Extract the [x, y] coordinate from the center of the cell holding the provided text.  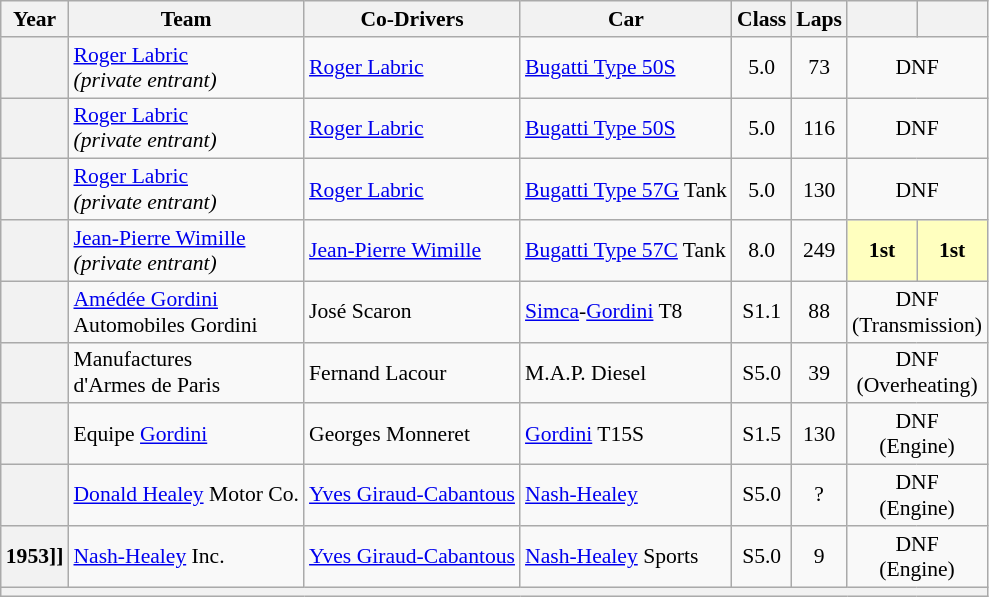
M.A.P. Diesel [626, 372]
Class [762, 19]
Co-Drivers [412, 19]
Amédée Gordini Automobiles Gordini [186, 312]
Donald Healey Motor Co. [186, 496]
73 [819, 68]
Year [35, 19]
DNF(Transmission) [917, 312]
Simca-Gordini T8 [626, 312]
S1.1 [762, 312]
Jean-Pierre Wimille(private entrant) [186, 250]
Fernand Lacour [412, 372]
Georges Monneret [412, 434]
Jean-Pierre Wimille [412, 250]
88 [819, 312]
S1.5 [762, 434]
Equipe Gordini [186, 434]
1953]] [35, 556]
249 [819, 250]
Car [626, 19]
Nash-Healey [626, 496]
José Scaron [412, 312]
Gordini T15S [626, 434]
Nash-Healey Sports [626, 556]
Nash-Healey Inc. [186, 556]
Team [186, 19]
DNF(Overheating) [917, 372]
Bugatti Type 57C Tank [626, 250]
116 [819, 128]
Laps [819, 19]
39 [819, 372]
9 [819, 556]
8.0 [762, 250]
Bugatti Type 57G Tank [626, 190]
Manufacturesd'Armes de Paris [186, 372]
? [819, 496]
